Determine the [X, Y] coordinate at the center of the cell enclosing the given text.  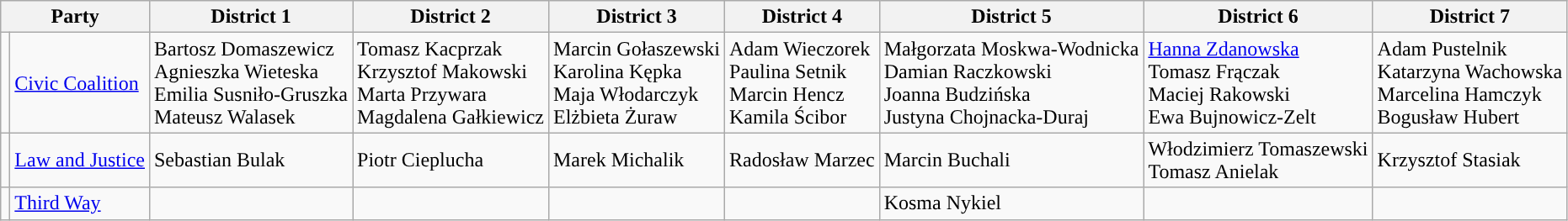
District 7 [1470, 17]
Law and Justice [80, 160]
Adam PustelnikKatarzyna WachowskaMarcelina HamczykBogusław Hubert [1470, 82]
Marcin GołaszewskiKarolina KępkaMaja WłodarczykElżbieta Żuraw [637, 82]
Civic Coalition [80, 82]
District 2 [451, 17]
Bartosz DomaszewiczAgnieszka WieteskaEmilia Susniło-GruszkaMateusz Walasek [251, 82]
District 5 [1011, 17]
District 3 [637, 17]
Third Way [80, 203]
Marcin Buchali [1011, 160]
District 4 [803, 17]
Adam WieczorekPaulina SetnikMarcin HenczKamila Ścibor [803, 82]
Party [76, 17]
Włodzimierz TomaszewskiTomasz Anielak [1258, 160]
Małgorzata Moskwa-WodnickaDamian RaczkowskiJoanna BudzińskaJustyna Chojnacka-Duraj [1011, 82]
Radosław Marzec [803, 160]
Sebastian Bulak [251, 160]
Hanna ZdanowskaTomasz FrączakMaciej RakowskiEwa Bujnowicz-Zelt [1258, 82]
Tomasz KacprzakKrzysztof MakowskiMarta PrzywaraMagdalena Gałkiewicz [451, 82]
Piotr Cieplucha [451, 160]
Kosma Nykiel [1011, 203]
District 6 [1258, 17]
Krzysztof Stasiak [1470, 160]
District 1 [251, 17]
Marek Michalik [637, 160]
